Provide the (x, y) coordinate of the cell's center where the given text is located.  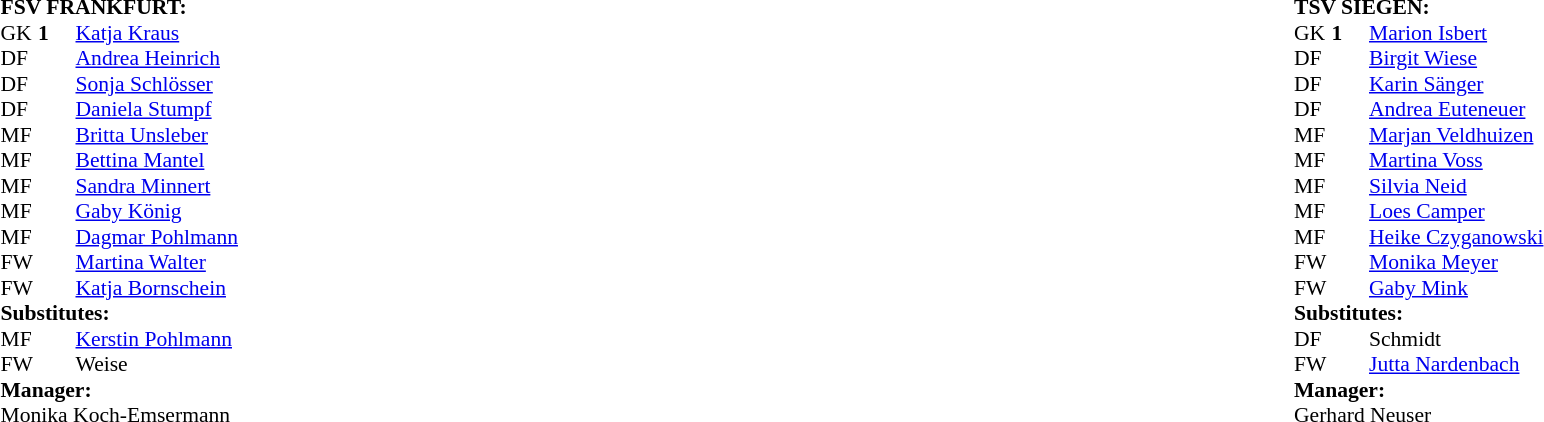
Andrea Euteneuer (1456, 109)
Bettina Mantel (157, 161)
Dagmar Pohlmann (157, 237)
Schmidt (1456, 339)
Katja Kraus (157, 33)
Jutta Nardenbach (1456, 365)
Silvia Neid (1456, 186)
Katja Bornschein (157, 288)
Marion Isbert (1456, 33)
Weise (157, 365)
Karin Sänger (1456, 84)
Andrea Heinrich (157, 59)
Sandra Minnert (157, 186)
Loes Camper (1456, 211)
Marjan Veldhuizen (1456, 135)
Heike Czyganowski (1456, 237)
Daniela Stumpf (157, 109)
Martina Voss (1456, 161)
Gaby Mink (1456, 288)
Kerstin Pohlmann (157, 339)
Birgit Wiese (1456, 59)
Britta Unsleber (157, 135)
Martina Walter (157, 263)
Gaby König (157, 211)
Sonja Schlösser (157, 84)
Monika Meyer (1456, 263)
